Output the [x, y] coordinate of the center of the cell containing the given text.  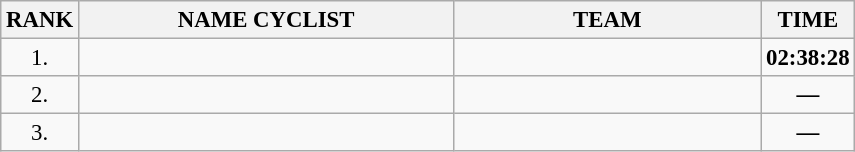
3. [40, 133]
TIME [808, 20]
02:38:28 [808, 58]
TEAM [608, 20]
RANK [40, 20]
NAME CYCLIST [266, 20]
2. [40, 95]
1. [40, 58]
